Identify which cell holds the provided text, then report its (x, y) central coordinate. 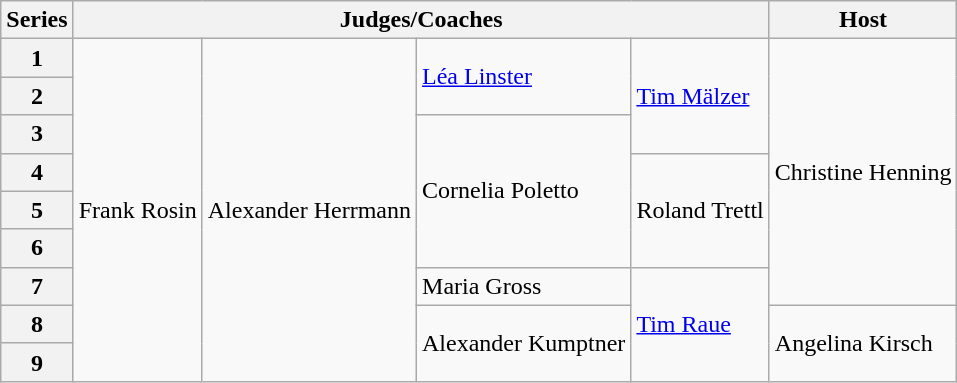
Judges/Coaches (421, 20)
3 (37, 134)
Alexander Herrmann (309, 210)
5 (37, 210)
6 (37, 248)
7 (37, 286)
4 (37, 172)
1 (37, 58)
8 (37, 324)
Alexander Kumptner (524, 343)
2 (37, 96)
Angelina Kirsch (863, 343)
Christine Henning (863, 172)
9 (37, 362)
Roland Trettl (700, 210)
Tim Raue (700, 324)
Léa Linster (524, 77)
Tim Mälzer (700, 96)
Frank Rosin (138, 210)
Series (37, 20)
Maria Gross (524, 286)
Host (863, 20)
Cornelia Poletto (524, 191)
